Detect which cell encompasses the target text, then output its (X, Y) center coordinate. 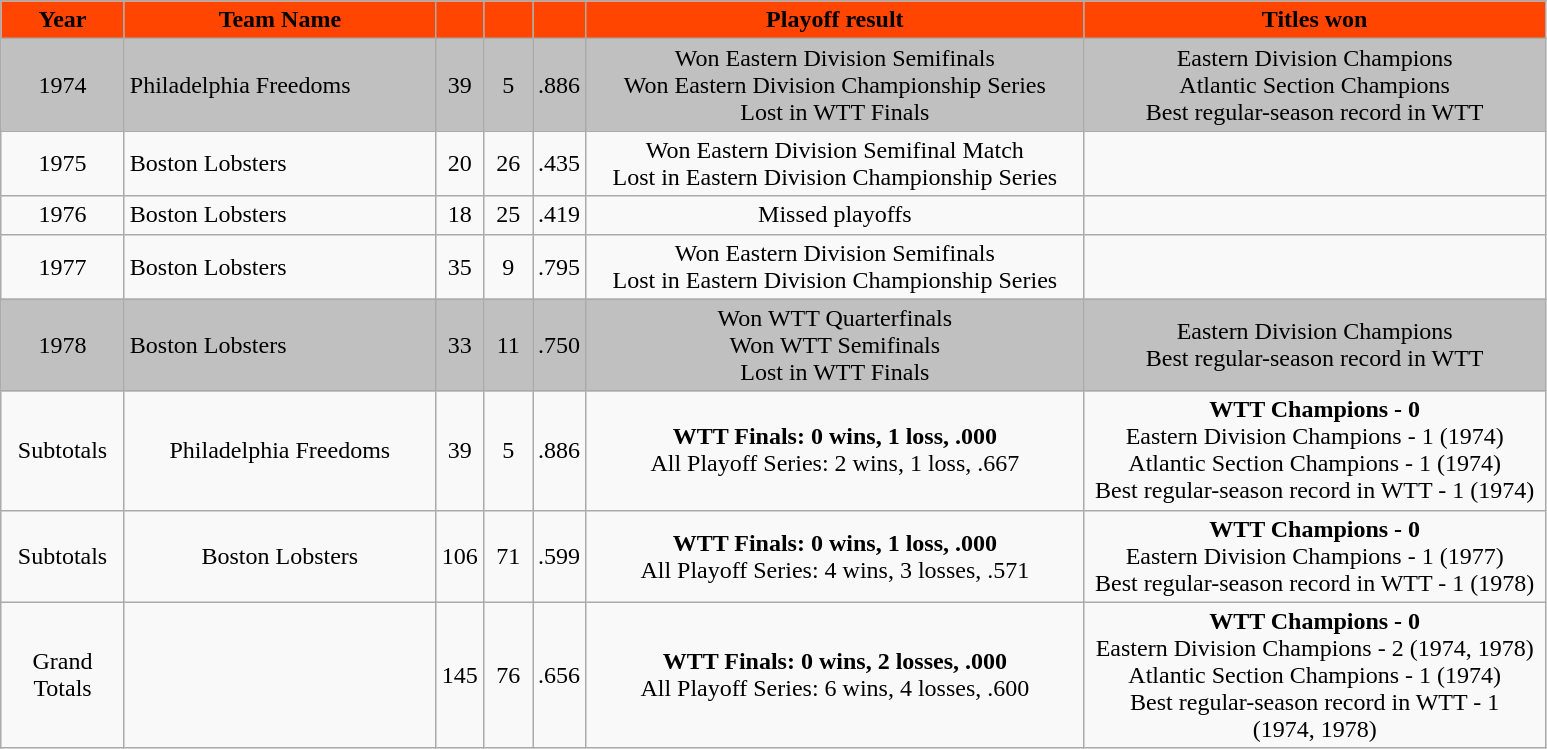
Team Name (280, 20)
WTT Champions - 0Eastern Division Champions - 1 (1977)Best regular-season record in WTT - 1 (1978) (1314, 556)
9 (508, 266)
WTT Finals: 0 wins, 1 loss, .000All Playoff Series: 2 wins, 1 loss, .667 (836, 450)
.599 (558, 556)
Playoff result (836, 20)
25 (508, 215)
WTT Finals: 0 wins, 1 loss, .000All Playoff Series: 4 wins, 3 losses, .571 (836, 556)
.419 (558, 215)
.435 (558, 164)
76 (508, 675)
Eastern Division ChampionsBest regular-season record in WTT (1314, 345)
71 (508, 556)
1974 (63, 85)
.795 (558, 266)
Eastern Division ChampionsAtlantic Section ChampionsBest regular-season record in WTT (1314, 85)
WTT Champions - 0Eastern Division Champions - 2 (1974, 1978)Atlantic Section Champions - 1 (1974)Best regular-season record in WTT - 1(1974, 1978) (1314, 675)
Year (63, 20)
Won WTT QuarterfinalsWon WTT SemifinalsLost in WTT Finals (836, 345)
1976 (63, 215)
.750 (558, 345)
20 (460, 164)
Won Eastern Division SemifinalsWon Eastern Division Championship SeriesLost in WTT Finals (836, 85)
GrandTotals (63, 675)
Titles won (1314, 20)
35 (460, 266)
18 (460, 215)
26 (508, 164)
145 (460, 675)
1977 (63, 266)
.656 (558, 675)
33 (460, 345)
11 (508, 345)
1975 (63, 164)
Won Eastern Division Semifinal MatchLost in Eastern Division Championship Series (836, 164)
106 (460, 556)
1978 (63, 345)
WTT Finals: 0 wins, 2 losses, .000All Playoff Series: 6 wins, 4 losses, .600 (836, 675)
WTT Champions - 0Eastern Division Champions - 1 (1974)Atlantic Section Champions - 1 (1974)Best regular-season record in WTT - 1 (1974) (1314, 450)
Missed playoffs (836, 215)
Won Eastern Division SemifinalsLost in Eastern Division Championship Series (836, 266)
